Pinpoint the cell where the given text exists, returning its (X, Y) midpoint coordinate. 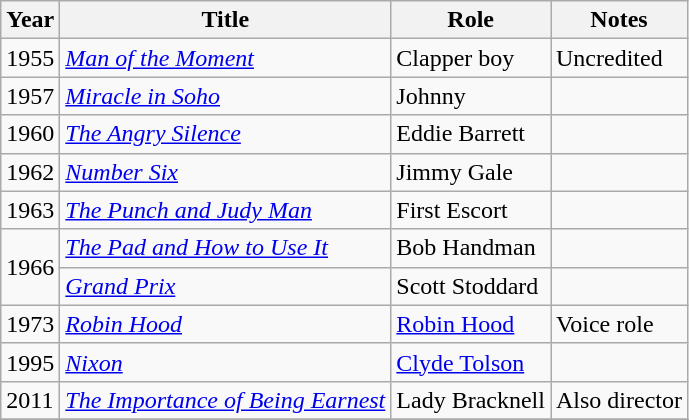
1963 (30, 210)
Role (471, 20)
Clyde Tolson (471, 362)
1962 (30, 172)
Miracle in Soho (226, 96)
Year (30, 20)
Man of the Moment (226, 58)
1957 (30, 96)
Lady Bracknell (471, 400)
Nixon (226, 362)
Uncredited (618, 58)
1966 (30, 267)
1973 (30, 324)
Clapper boy (471, 58)
Eddie Barrett (471, 134)
1960 (30, 134)
The Angry Silence (226, 134)
Bob Handman (471, 248)
Notes (618, 20)
1995 (30, 362)
The Punch and Judy Man (226, 210)
2011 (30, 400)
Johnny (471, 96)
First Escort (471, 210)
Voice role (618, 324)
Also director (618, 400)
The Importance of Being Earnest (226, 400)
Title (226, 20)
Jimmy Gale (471, 172)
Scott Stoddard (471, 286)
Number Six (226, 172)
Grand Prix (226, 286)
The Pad and How to Use It (226, 248)
1955 (30, 58)
